Return the [x, y] coordinate for the center point of the cell that contains the specified text.  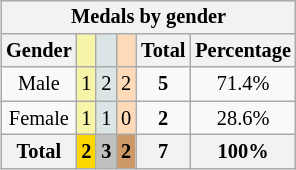
100% [243, 152]
7 [163, 152]
5 [163, 84]
71.4% [243, 84]
Female [38, 118]
Medals by gender [148, 17]
28.6% [243, 118]
Male [38, 84]
Gender [38, 51]
0 [126, 118]
3 [106, 152]
Percentage [243, 51]
